Search for the cell housing the specified text and yield its (X, Y) center coordinate. 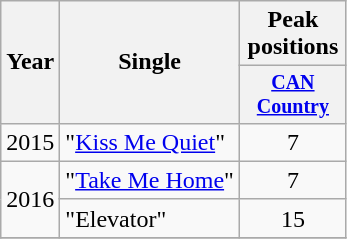
Single (150, 62)
"Kiss Me Quiet" (150, 142)
2016 (30, 199)
"Elevator" (150, 218)
Peak positions (292, 34)
CAN Country (292, 94)
15 (292, 218)
Year (30, 62)
2015 (30, 142)
"Take Me Home" (150, 180)
